Locate the cell with the specified text and output its (X, Y) center coordinate. 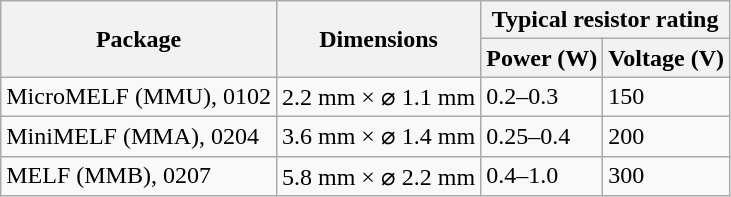
Package (139, 39)
MiniMELF (MMA), 0204 (139, 136)
0.25–0.4 (542, 136)
Voltage (V) (666, 58)
5.8 mm × ⌀ 2.2 mm (378, 176)
0.4–1.0 (542, 176)
300 (666, 176)
MELF (MMB), 0207 (139, 176)
2.2 mm × ⌀ 1.1 mm (378, 97)
Dimensions (378, 39)
Power (W) (542, 58)
0.2–0.3 (542, 97)
150 (666, 97)
3.6 mm × ⌀ 1.4 mm (378, 136)
Typical resistor rating (606, 20)
200 (666, 136)
MicroMELF (MMU), 0102 (139, 97)
